Capture the cell that displays the provided text and extract its [x, y] central coordinate. 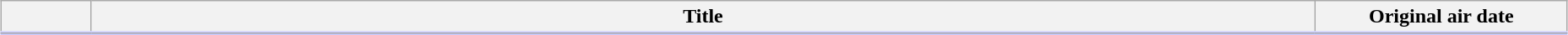
Original air date [1441, 17]
Title [703, 17]
